Detect which cell encompasses the target text, then output its (X, Y) center coordinate. 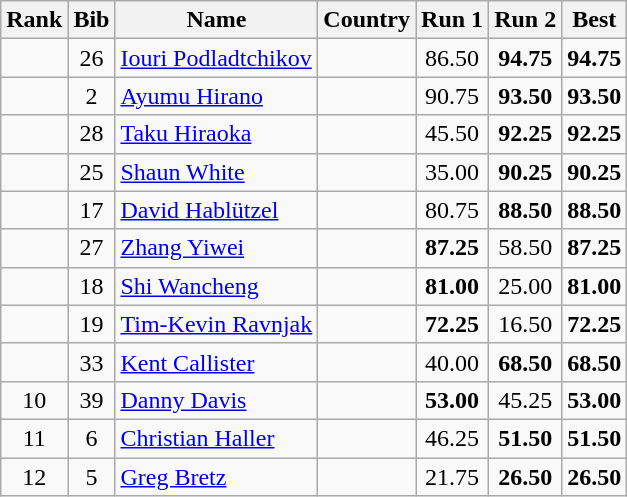
2 (92, 96)
39 (92, 400)
21.75 (452, 477)
90.75 (452, 96)
Tim-Kevin Ravnjak (216, 324)
58.50 (526, 248)
26 (92, 58)
25 (92, 172)
Rank (34, 20)
25.00 (526, 286)
33 (92, 362)
17 (92, 210)
Run 2 (526, 20)
6 (92, 438)
Zhang Yiwei (216, 248)
10 (34, 400)
35.00 (452, 172)
Shi Wancheng (216, 286)
45.25 (526, 400)
45.50 (452, 134)
80.75 (452, 210)
5 (92, 477)
Country (367, 20)
18 (92, 286)
86.50 (452, 58)
Kent Callister (216, 362)
Danny Davis (216, 400)
Ayumu Hirano (216, 96)
Greg Bretz (216, 477)
27 (92, 248)
Name (216, 20)
Taku Hiraoka (216, 134)
12 (34, 477)
Bib (92, 20)
16.50 (526, 324)
28 (92, 134)
19 (92, 324)
46.25 (452, 438)
David Hablützel (216, 210)
Run 1 (452, 20)
Christian Haller (216, 438)
Best (594, 20)
40.00 (452, 362)
Shaun White (216, 172)
11 (34, 438)
Iouri Podladtchikov (216, 58)
